For the text-containing cell, return its midpoint in [X, Y] coordinate format. 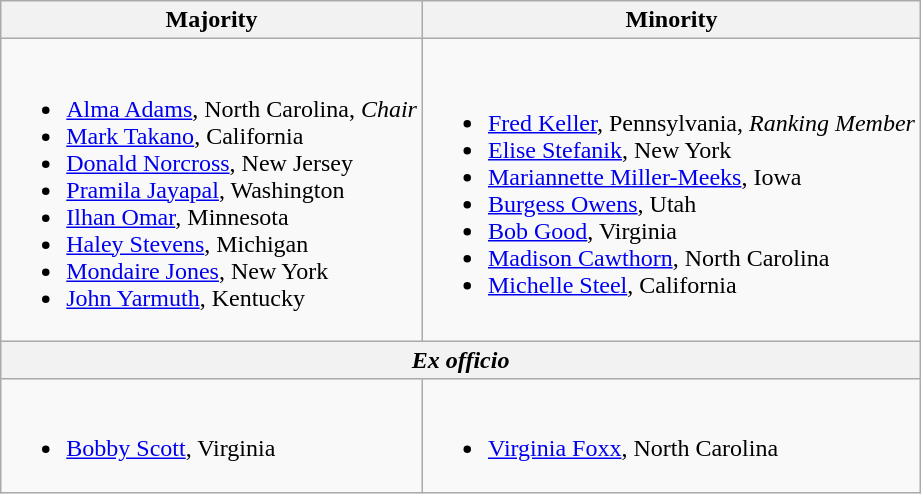
Ex officio [461, 360]
Bobby Scott, Virginia [212, 436]
Virginia Foxx, North Carolina [671, 436]
Majority [212, 20]
Minority [671, 20]
